Detect which cell encompasses the target text, then output its [x, y] center coordinate. 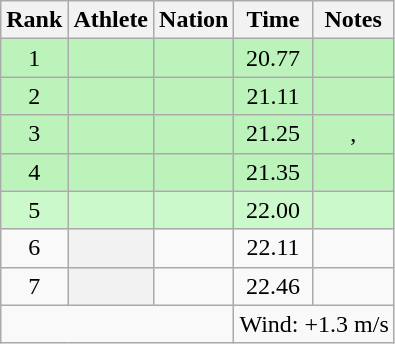
21.11 [273, 96]
2 [34, 96]
6 [34, 248]
20.77 [273, 58]
7 [34, 286]
1 [34, 58]
22.00 [273, 210]
21.35 [273, 172]
5 [34, 210]
4 [34, 172]
Rank [34, 20]
Time [273, 20]
21.25 [273, 134]
Athlete [111, 20]
22.11 [273, 248]
3 [34, 134]
22.46 [273, 286]
Wind: +1.3 m/s [314, 324]
Notes [353, 20]
Nation [194, 20]
, [353, 134]
